Pinpoint the cell where the given text exists, returning its (X, Y) midpoint coordinate. 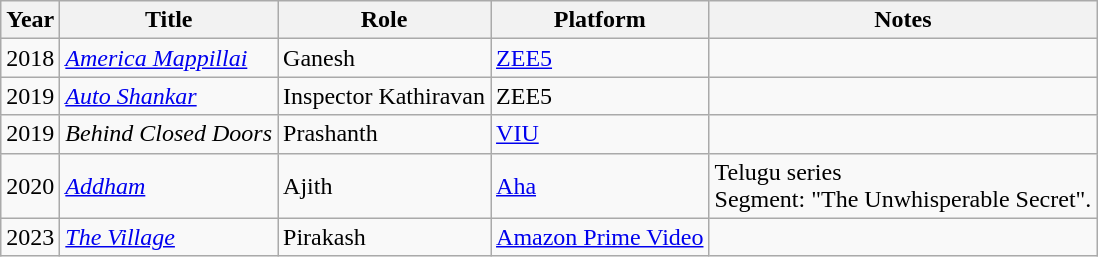
Role (384, 20)
Prashanth (384, 134)
Ganesh (384, 58)
Title (169, 20)
Ajith (384, 186)
Year (30, 20)
Amazon Prime Video (600, 237)
Aha (600, 186)
2018 (30, 58)
Pirakash (384, 237)
Addham (169, 186)
Platform (600, 20)
Inspector Kathiravan (384, 96)
VIU (600, 134)
Telugu series Segment: "The Unwhisperable Secret". (903, 186)
2023 (30, 237)
The Village (169, 237)
Notes (903, 20)
Auto Shankar (169, 96)
2020 (30, 186)
Behind Closed Doors (169, 134)
America Mappillai (169, 58)
